Find where the given text appears and provide that cell's center as [X, Y] coordinate. 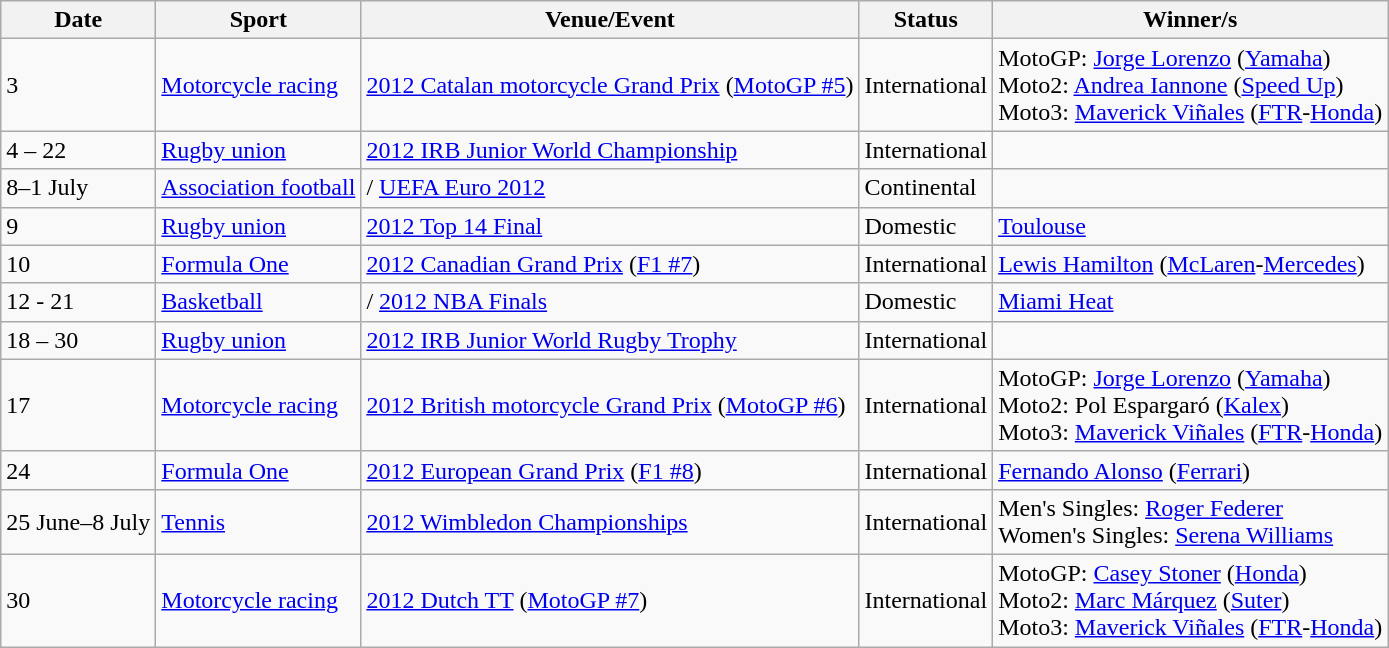
Association football [258, 188]
3 [78, 85]
2012 Dutch TT (MotoGP #7) [610, 600]
8–1 July [78, 188]
30 [78, 600]
2012 IRB Junior World Rugby Trophy [610, 340]
4 – 22 [78, 150]
/ UEFA Euro 2012 [610, 188]
2012 British motorcycle Grand Prix (MotoGP #6) [610, 405]
Lewis Hamilton (McLaren-Mercedes) [1190, 264]
2012 Catalan motorcycle Grand Prix (MotoGP #5) [610, 85]
24 [78, 470]
2012 Top 14 Final [610, 226]
MotoGP: Casey Stoner (Honda)Moto2: Marc Márquez (Suter)Moto3: Maverick Viñales (FTR-Honda) [1190, 600]
Basketball [258, 302]
Fernando Alonso (Ferrari) [1190, 470]
Miami Heat [1190, 302]
MotoGP: Jorge Lorenzo (Yamaha)Moto2: Andrea Iannone (Speed Up)Moto3: Maverick Viñales (FTR-Honda) [1190, 85]
Sport [258, 20]
2012 IRB Junior World Championship [610, 150]
Date [78, 20]
10 [78, 264]
17 [78, 405]
Men's Singles: Roger Federer Women's Singles: Serena Williams [1190, 522]
Toulouse [1190, 226]
18 – 30 [78, 340]
Continental [926, 188]
/ 2012 NBA Finals [610, 302]
Tennis [258, 522]
9 [78, 226]
Venue/Event [610, 20]
12 - 21 [78, 302]
Winner/s [1190, 20]
2012 European Grand Prix (F1 #8) [610, 470]
MotoGP: Jorge Lorenzo (Yamaha)Moto2: Pol Espargaró (Kalex)Moto3: Maverick Viñales (FTR-Honda) [1190, 405]
2012 Canadian Grand Prix (F1 #7) [610, 264]
25 June–8 July [78, 522]
2012 Wimbledon Championships [610, 522]
Status [926, 20]
